Capture the cell that displays the provided text and extract its (X, Y) central coordinate. 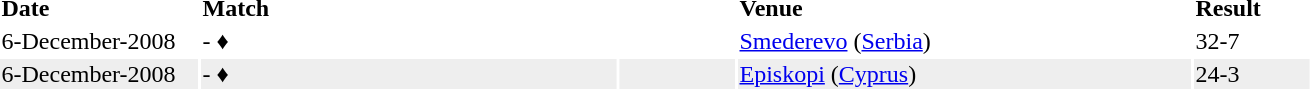
Episkopi (Cyprus) (964, 74)
Smederevo (Serbia) (964, 41)
24-3 (1252, 74)
32-7 (1252, 41)
